Search for the cell housing the specified text and yield its [x, y] center coordinate. 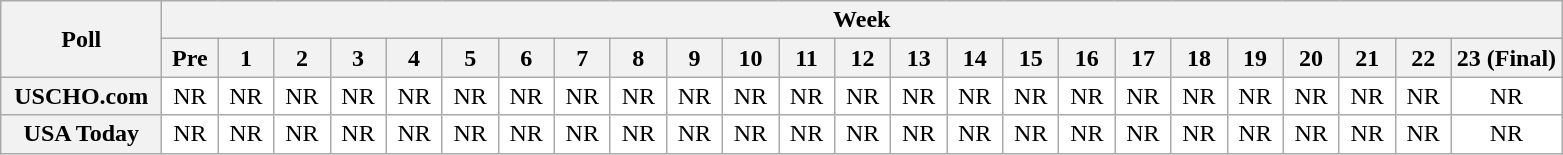
5 [470, 58]
USCHO.com [82, 96]
20 [1311, 58]
7 [582, 58]
1 [246, 58]
USA Today [82, 134]
17 [1143, 58]
11 [806, 58]
15 [1031, 58]
18 [1199, 58]
2 [302, 58]
19 [1255, 58]
4 [414, 58]
Poll [82, 39]
23 (Final) [1506, 58]
21 [1367, 58]
8 [638, 58]
13 [919, 58]
Week [862, 20]
22 [1423, 58]
9 [694, 58]
10 [750, 58]
12 [863, 58]
Pre [190, 58]
3 [358, 58]
14 [975, 58]
6 [526, 58]
16 [1087, 58]
